Return the [X, Y] coordinate for the center point of the cell that contains the specified text.  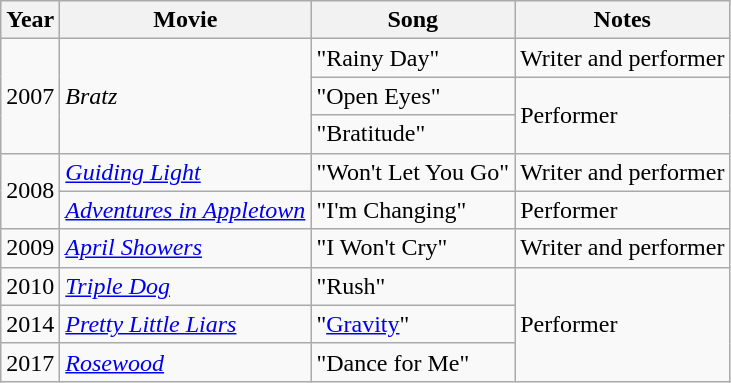
2009 [30, 248]
Rosewood [186, 362]
Song [413, 20]
2008 [30, 191]
Movie [186, 20]
Bratz [186, 96]
Triple Dog [186, 286]
2010 [30, 286]
Guiding Light [186, 172]
"Bratitude" [413, 134]
2017 [30, 362]
"I Won't Cry" [413, 248]
"Gravity" [413, 324]
April Showers [186, 248]
Year [30, 20]
"I'm Changing" [413, 210]
2007 [30, 96]
"Open Eyes" [413, 96]
Adventures in Appletown [186, 210]
"Dance for Me" [413, 362]
"Rush" [413, 286]
"Won't Let You Go" [413, 172]
"Rainy Day" [413, 58]
Notes [622, 20]
2014 [30, 324]
Pretty Little Liars [186, 324]
